Return (X, Y) of the center of cell containing provided text 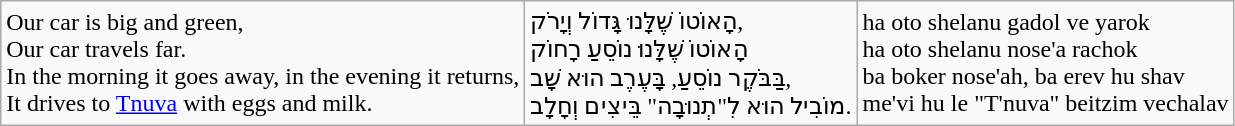
ha oto shelanu gadol ve yarok ha oto shelanu nose'a rachok ba boker nose'ah, ba erev hu shav me'vi hu le "T'nuva" beitzim vechalav (1046, 64)
Our car is big and green, Our car travels far. In the morning it goes away, in the evening it returns, It drives to Tnuva with eggs and milk. (263, 64)
